Return the [x, y] coordinate for the center point of the cell that contains the specified text.  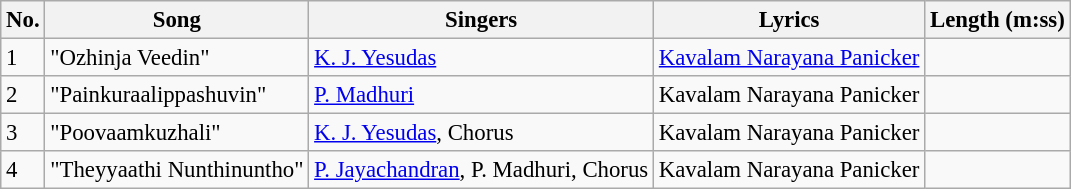
4 [23, 170]
"Poovaamkuzhali" [177, 133]
P. Jayachandran, P. Madhuri, Chorus [482, 170]
Singers [482, 20]
"Ozhinja Veedin" [177, 58]
Length (m:ss) [998, 20]
K. J. Yesudas, Chorus [482, 133]
2 [23, 95]
1 [23, 58]
Lyrics [790, 20]
No. [23, 20]
K. J. Yesudas [482, 58]
"Theyyaathi Nunthinuntho" [177, 170]
3 [23, 133]
"Painkuraalippashuvin" [177, 95]
Song [177, 20]
P. Madhuri [482, 95]
